Extract the (X, Y) coordinate from the center of the cell holding the provided text.  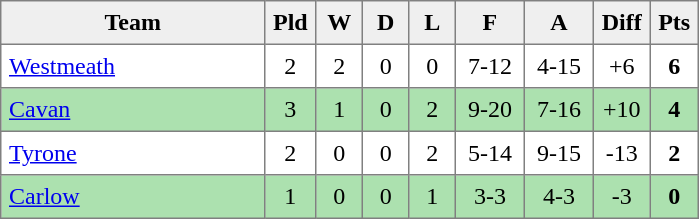
7-12 (490, 66)
Pld (290, 23)
4-3 (558, 197)
W (339, 23)
4 (674, 110)
+6 (621, 66)
Westmeath (133, 66)
Pts (674, 23)
7-16 (558, 110)
9-15 (558, 153)
Team (133, 23)
5-14 (490, 153)
6 (674, 66)
Diff (621, 23)
+10 (621, 110)
A (558, 23)
3-3 (490, 197)
Tyrone (133, 153)
9-20 (490, 110)
-3 (621, 197)
3 (290, 110)
-13 (621, 153)
D (385, 23)
L (432, 23)
F (490, 23)
Carlow (133, 197)
Cavan (133, 110)
4-15 (558, 66)
